Pinpoint the cell where the given text exists, returning its (X, Y) midpoint coordinate. 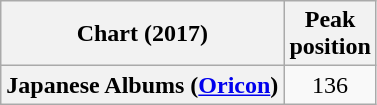
Japanese Albums (Oricon) (142, 85)
Chart (2017) (142, 34)
Peakposition (330, 34)
136 (330, 85)
